Determine the [X, Y] coordinate at the center of the cell enclosing the given text.  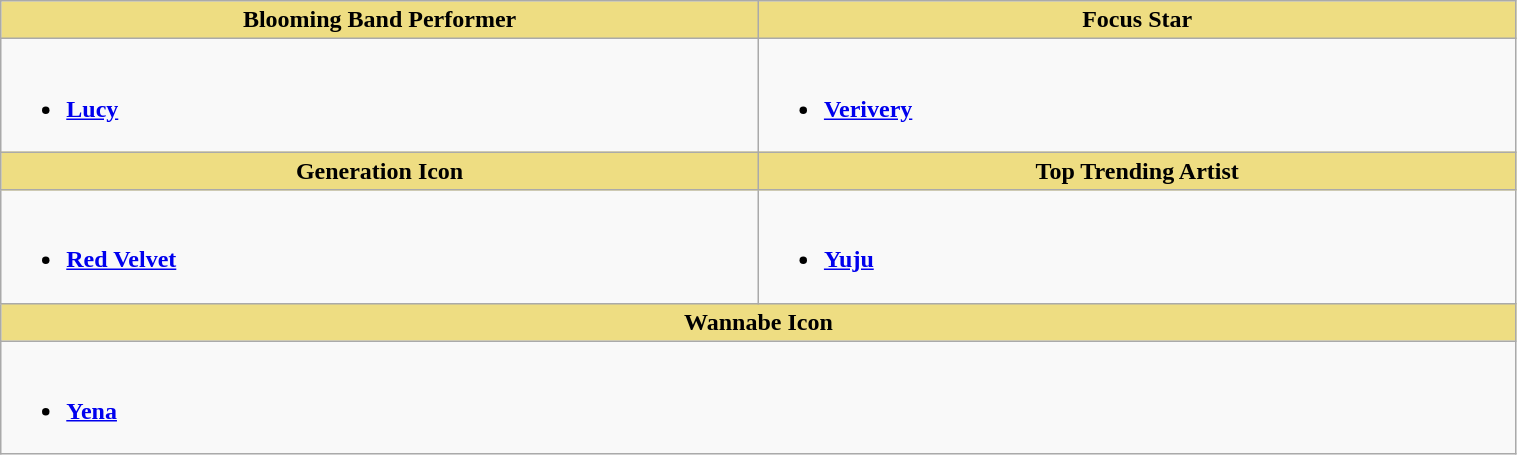
Blooming Band Performer [380, 20]
Yena [758, 398]
Yuju [1137, 246]
Focus Star [1137, 20]
Lucy [380, 96]
Red Velvet [380, 246]
Generation Icon [380, 171]
Verivery [1137, 96]
Wannabe Icon [758, 322]
Top Trending Artist [1137, 171]
